Determine the (X, Y) coordinate at the center of the cell enclosing the given text.  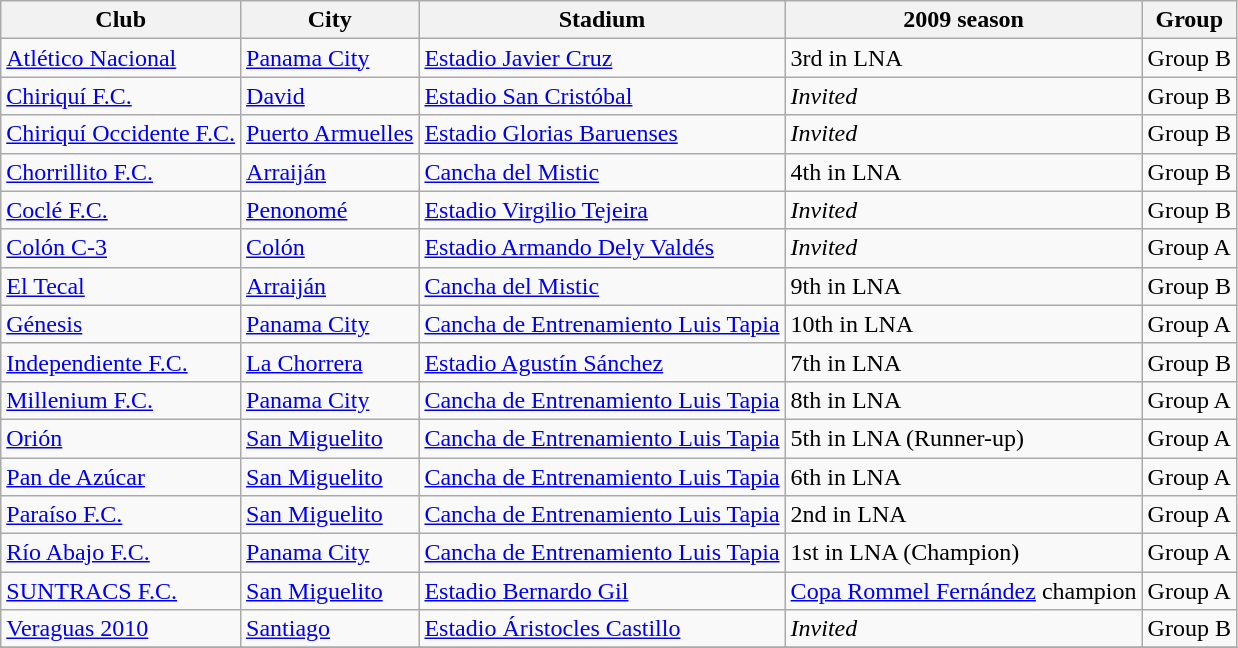
Coclé F.C. (121, 210)
Puerto Armuelles (330, 134)
Penonomé (330, 210)
El Tecal (121, 286)
5th in LNA (Runner-up) (964, 438)
9th in LNA (964, 286)
La Chorrera (330, 362)
Chiriquí Occidente F.C. (121, 134)
1st in LNA (Champion) (964, 553)
Club (121, 20)
City (330, 20)
Millenium F.C. (121, 400)
Estadio Glorias Baruenses (602, 134)
Colón C-3 (121, 248)
10th in LNA (964, 324)
4th in LNA (964, 172)
2nd in LNA (964, 515)
Estadio San Cristóbal (602, 96)
Group (1189, 20)
Estadio Javier Cruz (602, 58)
Chorrillito F.C. (121, 172)
6th in LNA (964, 477)
Génesis (121, 324)
2009 season (964, 20)
Santiago (330, 629)
Atlético Nacional (121, 58)
Independiente F.C. (121, 362)
7th in LNA (964, 362)
Estadio Armando Dely Valdés (602, 248)
Paraíso F.C. (121, 515)
Orión (121, 438)
Estadio Agustín Sánchez (602, 362)
David (330, 96)
Veraguas 2010 (121, 629)
Pan de Azúcar (121, 477)
3rd in LNA (964, 58)
Colón (330, 248)
Chiriquí F.C. (121, 96)
Estadio Bernardo Gil (602, 591)
Stadium (602, 20)
Estadio Áristocles Castillo (602, 629)
Río Abajo F.C. (121, 553)
8th in LNA (964, 400)
Estadio Virgilio Tejeira (602, 210)
Copa Rommel Fernández champion (964, 591)
SUNTRACS F.C. (121, 591)
